Scan for the cell matching the given text and deliver its [x, y] coordinate at center. 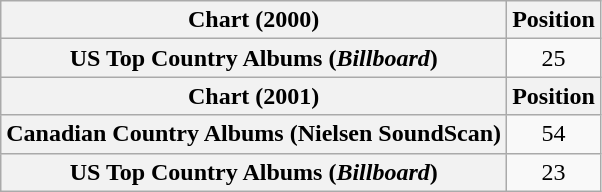
25 [554, 58]
54 [554, 134]
Chart (2001) [254, 96]
Chart (2000) [254, 20]
23 [554, 172]
Canadian Country Albums (Nielsen SoundScan) [254, 134]
